Locate the cell with the specified text and output its (x, y) center coordinate. 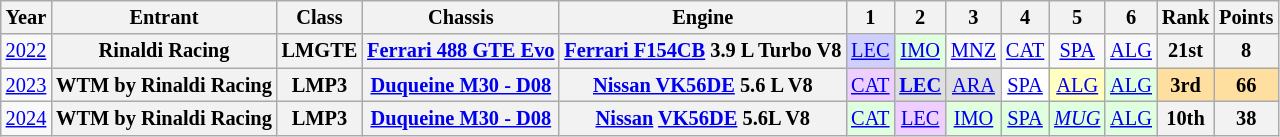
Points (1246, 17)
5 (1077, 17)
2024 (26, 118)
3 (974, 17)
Rinaldi Racing (164, 51)
MUG (1077, 118)
Engine (702, 17)
Nissan VK56DE 5.6 L V8 (702, 85)
Chassis (460, 17)
MNZ (974, 51)
2023 (26, 85)
10th (1186, 118)
LMGTE (320, 51)
38 (1246, 118)
6 (1131, 17)
Entrant (164, 17)
66 (1246, 85)
Rank (1186, 17)
2022 (26, 51)
1 (870, 17)
21st (1186, 51)
Class (320, 17)
Nissan VK56DE 5.6L V8 (702, 118)
4 (1025, 17)
Year (26, 17)
8 (1246, 51)
2 (920, 17)
3rd (1186, 85)
ARA (974, 85)
Ferrari 488 GTE Evo (460, 51)
Ferrari F154CB 3.9 L Turbo V8 (702, 51)
